Find where the given text appears and provide that cell's center as [X, Y] coordinate. 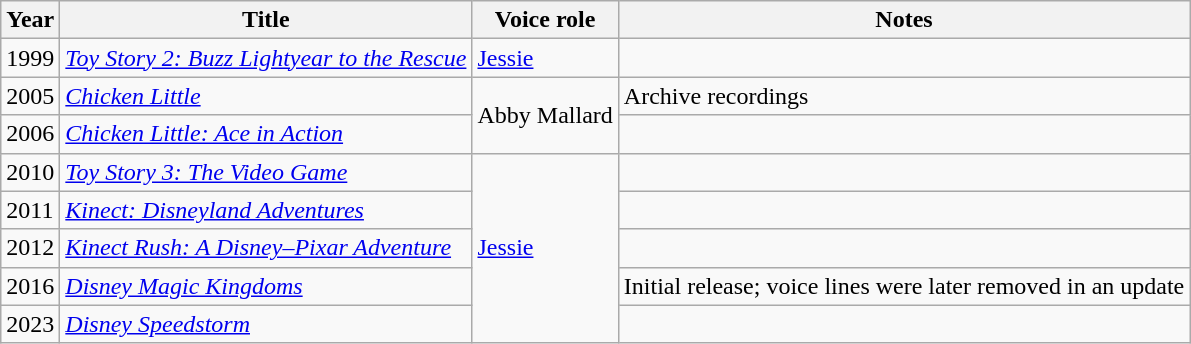
Kinect: Disneyland Adventures [266, 210]
2006 [30, 134]
Title [266, 20]
2005 [30, 96]
Voice role [545, 20]
2011 [30, 210]
Initial release; voice lines were later removed in an update [904, 286]
Year [30, 20]
2016 [30, 286]
Chicken Little: Ace in Action [266, 134]
Toy Story 2: Buzz Lightyear to the Rescue [266, 58]
Disney Magic Kingdoms [266, 286]
Chicken Little [266, 96]
1999 [30, 58]
Archive recordings [904, 96]
Abby Mallard [545, 115]
Disney Speedstorm [266, 324]
Kinect Rush: A Disney–Pixar Adventure [266, 248]
Notes [904, 20]
2023 [30, 324]
Toy Story 3: The Video Game [266, 172]
2010 [30, 172]
2012 [30, 248]
